Detect which cell encompasses the target text, then output its (x, y) center coordinate. 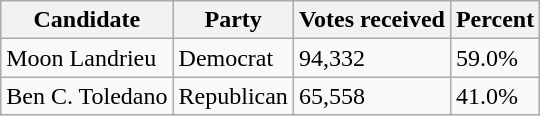
94,332 (372, 58)
41.0% (494, 96)
Candidate (87, 20)
Democrat (233, 58)
Republican (233, 96)
Moon Landrieu (87, 58)
Percent (494, 20)
65,558 (372, 96)
Ben C. Toledano (87, 96)
Party (233, 20)
Votes received (372, 20)
59.0% (494, 58)
